Output the (x, y) coordinate of the center of the cell containing the given text.  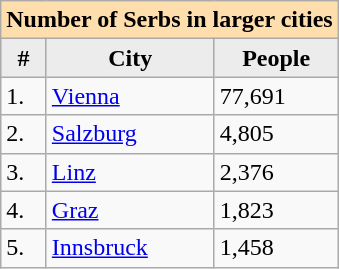
4,805 (276, 134)
Salzburg (130, 134)
People (276, 58)
Linz (130, 172)
1. (24, 96)
Graz (130, 210)
1,823 (276, 210)
5. (24, 248)
# (24, 58)
Vienna (130, 96)
4. (24, 210)
3. (24, 172)
City (130, 58)
Number of Serbs in larger cities (170, 20)
Innsbruck (130, 248)
2. (24, 134)
1,458 (276, 248)
77,691 (276, 96)
2,376 (276, 172)
